From the cell containing the given text, extract its center point as (X, Y) coordinate. 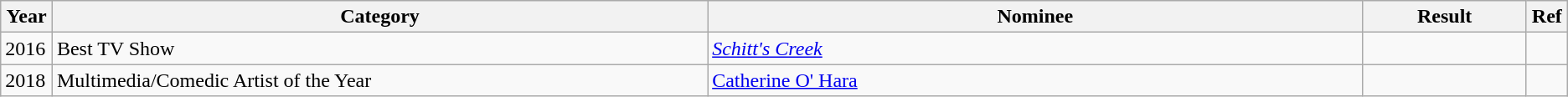
Nominee (1035, 17)
Category (379, 17)
Schitt's Creek (1035, 48)
Multimedia/Comedic Artist of the Year (379, 80)
2016 (27, 48)
Result (1445, 17)
Catherine O' Hara (1035, 80)
Best TV Show (379, 48)
Year (27, 17)
2018 (27, 80)
Ref (1546, 17)
